From the cell containing the given text, extract its center point as (x, y) coordinate. 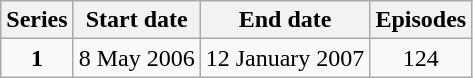
Series (37, 20)
12 January 2007 (285, 58)
Episodes (421, 20)
End date (285, 20)
8 May 2006 (136, 58)
124 (421, 58)
Start date (136, 20)
1 (37, 58)
